Pinpoint the cell where the given text exists, returning its [X, Y] midpoint coordinate. 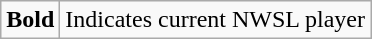
Bold [30, 20]
Indicates current NWSL player [216, 20]
